Scan for the cell matching the given text and deliver its [X, Y] coordinate at center. 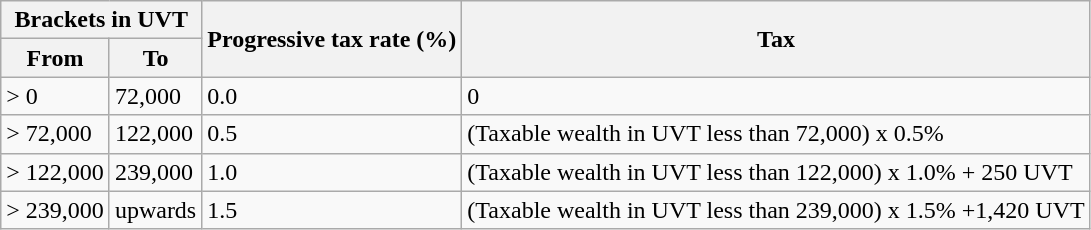
Brackets in UVT [102, 20]
> 0 [56, 96]
(Taxable wealth in UVT less than 72,000) x 0.5% [776, 134]
upwards [155, 210]
> 122,000 [56, 172]
0 [776, 96]
239,000 [155, 172]
122,000 [155, 134]
1.5 [332, 210]
Progressive tax rate (%) [332, 39]
Tax [776, 39]
> 239,000 [56, 210]
From [56, 58]
0.5 [332, 134]
(Taxable wealth in UVT less than 239,000) x 1.5% +1,420 UVT [776, 210]
1.0 [332, 172]
(Taxable wealth in UVT less than 122,000) x 1.0% + 250 UVT [776, 172]
0.0 [332, 96]
To [155, 58]
> 72,000 [56, 134]
72,000 [155, 96]
